Provide the [x, y] coordinate of the cell's center where the given text is located.  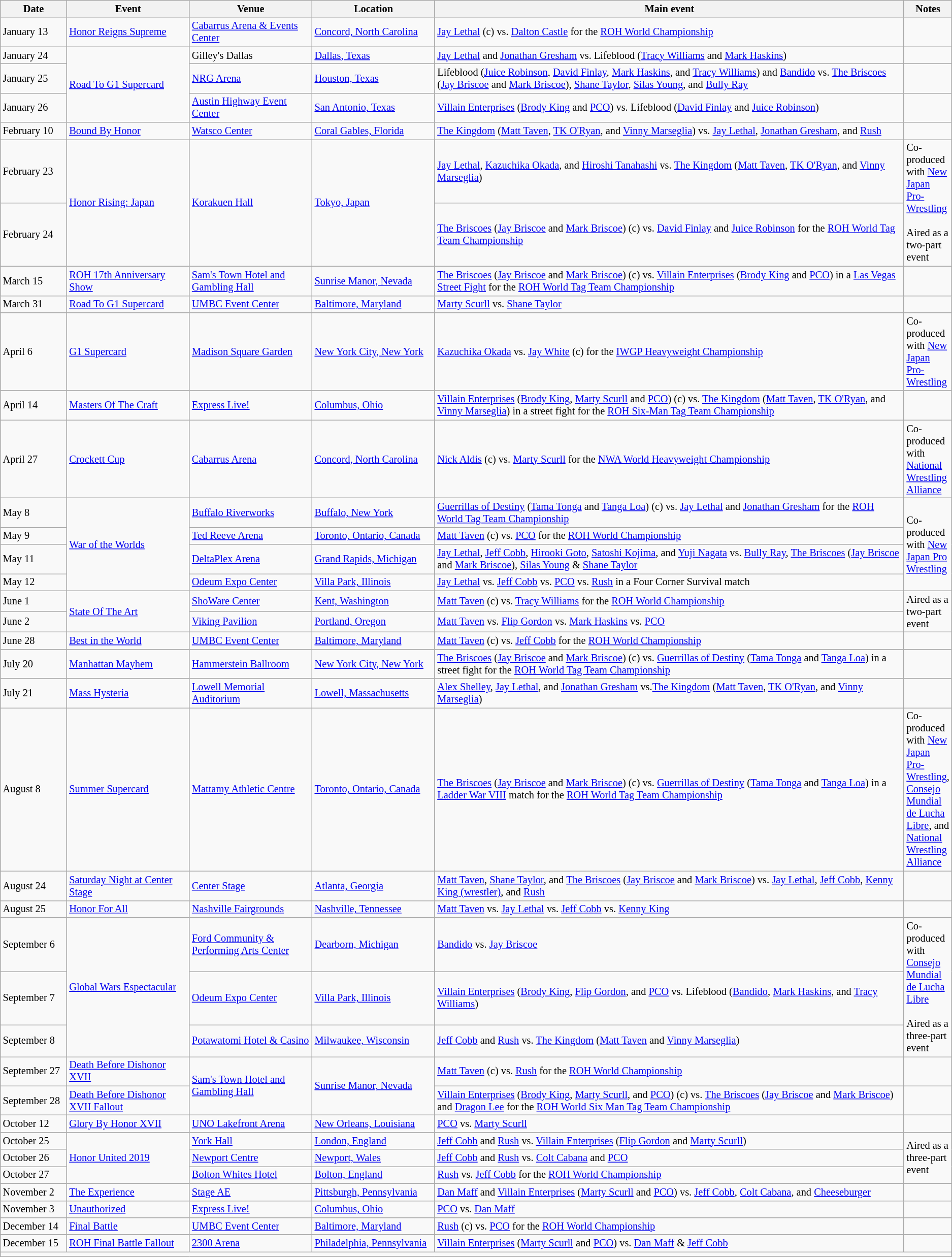
May 12 [34, 582]
San Antonio, Texas [374, 108]
September 6 [34, 944]
Manhattan Mayhem [128, 664]
UNO Lakefront Arena [251, 1123]
July 21 [34, 693]
Lowell Memorial Auditorium [251, 693]
Mattamy Athletic Centre [251, 789]
Jeff Cobb and Rush vs. The Kingdom (Matt Taven and Vinny Marseglia) [669, 1041]
Ford Community & Performing Arts Center [251, 944]
June 28 [34, 640]
August 8 [34, 789]
Buffalo Riverworks [251, 512]
Venue [251, 9]
Jay Lethal vs. Jeff Cobb vs. PCO vs. Rush in a Four Corner Survival match [669, 582]
The Experience [128, 1192]
Co-produced with National Wrestling Alliance [928, 459]
Death Before Dishonor XVII Fallout [128, 1101]
December 15 [34, 1243]
September 28 [34, 1101]
Matt Taven (c) vs. Jeff Cobb for the ROH World Championship [669, 640]
Villain Enterprises (Brody King, Flip Gordon, and PCO vs. Lifeblood (Bandido, Mark Haskins, and Tracy Williams) [669, 998]
War of the Worlds [128, 544]
Newport, Wales [374, 1158]
Saturday Night at Center Stage [128, 886]
Glory By Honor XVII [128, 1123]
Jeff Cobb and Rush vs. Colt Cabana and PCO [669, 1158]
Newport Centre [251, 1158]
Cabarrus Arena [251, 459]
Grand Rapids, Michigan [374, 559]
Watsco Center [251, 131]
Dallas, Texas [374, 55]
Death Before Dishonor XVII [128, 1071]
Honor Reigns Supreme [128, 32]
Cabarrus Arena & Events Center [251, 32]
Coral Gables, Florida [374, 131]
January 24 [34, 55]
Masters Of The Craft [128, 405]
December 14 [34, 1226]
February 10 [34, 131]
March 15 [34, 281]
Matt Taven vs. Jay Lethal vs. Jeff Cobb vs. Kenny King [669, 909]
PCO vs. Dan Maff [669, 1209]
Dan Maff and Villain Enterprises (Marty Scurll and PCO) vs. Jeff Cobb, Colt Cabana, and Cheeseburger [669, 1192]
Honor For All [128, 909]
Mass Hysteria [128, 693]
Global Wars Espectacular [128, 987]
Matt Taven vs. Flip Gordon vs. Mark Haskins vs. PCO [669, 622]
Gilley's Dallas [251, 55]
Dearborn, Michigan [374, 944]
January 25 [34, 78]
Villain Enterprises (Brody King and PCO) vs. Lifeblood (David Finlay and Juice Robinson) [669, 108]
Rush (c) vs. PCO for the ROH World Championship [669, 1226]
January 13 [34, 32]
Co-produced with New Japan Pro-Wrestling [928, 351]
Notes [928, 9]
September 8 [34, 1041]
London, England [374, 1141]
Jeff Cobb and Rush vs. Villain Enterprises (Flip Gordon and Marty Scurll) [669, 1141]
Center Stage [251, 886]
Crockett Cup [128, 459]
Co-produced with New Japan Pro Wrestling [928, 544]
Potawatomi Hotel & Casino [251, 1041]
Co-produced with New Japan Pro-WrestlingAired as a two-part event [928, 203]
May 8 [34, 512]
Nashville Fairgrounds [251, 909]
Pittsburgh, Pennsylvania [374, 1192]
Portland, Oregon [374, 622]
October 25 [34, 1141]
October 12 [34, 1123]
April 14 [34, 405]
York Hall [251, 1141]
Villain Enterprises (Marty Scurll and PCO) vs. Dan Maff & Jeff Cobb [669, 1243]
Matt Taven, Shane Taylor, and The Briscoes (Jay Briscoe and Mark Briscoe) vs. Jay Lethal, Jeff Cobb, Kenny King (wrestler), and Rush [669, 886]
Aired as a two-part event [928, 611]
Bolton, England [374, 1175]
Co-produced with New Japan Pro-Wrestling, Consejo Mundial de Lucha Libre, and National Wrestling Alliance [928, 789]
Bandido vs. Jay Briscoe [669, 944]
Hammerstein Ballroom [251, 664]
Kazuchika Okada vs. Jay White (c) for the IWGP Heavyweight Championship [669, 351]
Matt Taven (c) vs. Rush for the ROH World Championship [669, 1071]
November 2 [34, 1192]
Best in the World [128, 640]
Jay Lethal and Jonathan Gresham vs. Lifeblood (Tracy Williams and Mark Haskins) [669, 55]
Event [128, 9]
2300 Arena [251, 1243]
February 23 [34, 171]
Bound By Honor [128, 131]
Bolton Whites Hotel [251, 1175]
Austin Highway Event Center [251, 108]
PCO vs. Marty Scurll [669, 1123]
June 1 [34, 601]
G1 Supercard [128, 351]
Matt Taven (c) vs. Tracy Williams for the ROH World Championship [669, 601]
Tokyo, Japan [374, 203]
Madison Square Garden [251, 351]
ROH 17th Anniversary Show [128, 281]
Stage AE [251, 1192]
Nashville, Tennessee [374, 909]
July 20 [34, 664]
August 25 [34, 909]
January 26 [34, 108]
Rush vs. Jeff Cobb for the ROH World Championship [669, 1175]
Houston, Texas [374, 78]
New Orleans, Louisiana [374, 1123]
Buffalo, New York [374, 512]
April 27 [34, 459]
Viking Pavilion [251, 622]
Alex Shelley, Jay Lethal, and Jonathan Gresham vs.The Kingdom (Matt Taven, TK O'Ryan, and Vinny Marseglia) [669, 693]
ROH Final Battle Fallout [128, 1243]
Jay Lethal, Kazuchika Okada, and Hiroshi Tanahashi vs. The Kingdom (Matt Taven, TK O'Ryan, and Vinny Marseglia) [669, 171]
The Kingdom (Matt Taven, TK O'Ryan, and Vinny Marseglia) vs. Jay Lethal, Jonathan Gresham, and Rush [669, 131]
Kent, Washington [374, 601]
March 31 [34, 304]
Lowell, Massachusetts [374, 693]
September 27 [34, 1071]
June 2 [34, 622]
Atlanta, Georgia [374, 886]
Matt Taven (c) vs. PCO for the ROH World Championship [669, 536]
September 7 [34, 998]
Philadelphia, Pennsylvania [374, 1243]
October 27 [34, 1175]
Milwaukee, Wisconsin [374, 1041]
The Briscoes (Jay Briscoe and Mark Briscoe) (c) vs. David Finlay and Juice Robinson for the ROH World Tag Team Championship [669, 235]
May 11 [34, 559]
Summer Supercard [128, 789]
November 3 [34, 1209]
ShoWare Center [251, 601]
February 24 [34, 235]
Jay Lethal (c) vs. Dalton Castle for the ROH World Championship [669, 32]
State Of The Art [128, 611]
Final Battle [128, 1226]
Date [34, 9]
April 6 [34, 351]
Nick Aldis (c) vs. Marty Scurll for the NWA World Heavyweight Championship [669, 459]
Unauthorized [128, 1209]
October 26 [34, 1158]
DeltaPlex Arena [251, 559]
Aired as a three-part event [928, 1158]
Co-produced with Consejo Mundial de Lucha LibreAired as a three-part event [928, 987]
Honor United 2019 [128, 1158]
Ted Reeve Arena [251, 536]
August 24 [34, 886]
Marty Scurll vs. Shane Taylor [669, 304]
Guerrillas of Destiny (Tama Tonga and Tanga Loa) (c) vs. Jay Lethal and Jonathan Gresham for the ROH World Tag Team Championship [669, 512]
May 9 [34, 536]
Main event [669, 9]
NRG Arena [251, 78]
Location [374, 9]
Honor Rising: Japan [128, 203]
Korakuen Hall [251, 203]
